From the cell containing the given text, extract its center point as (X, Y) coordinate. 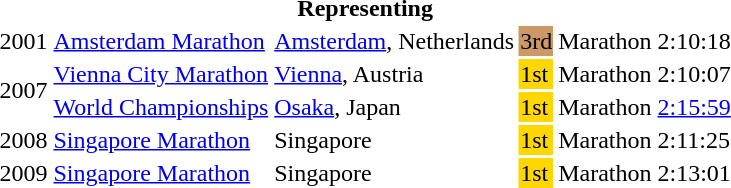
Osaka, Japan (394, 107)
World Championships (161, 107)
Vienna, Austria (394, 74)
Amsterdam, Netherlands (394, 41)
Amsterdam Marathon (161, 41)
Vienna City Marathon (161, 74)
3rd (536, 41)
